Detect which cell encompasses the target text, then output its [X, Y] center coordinate. 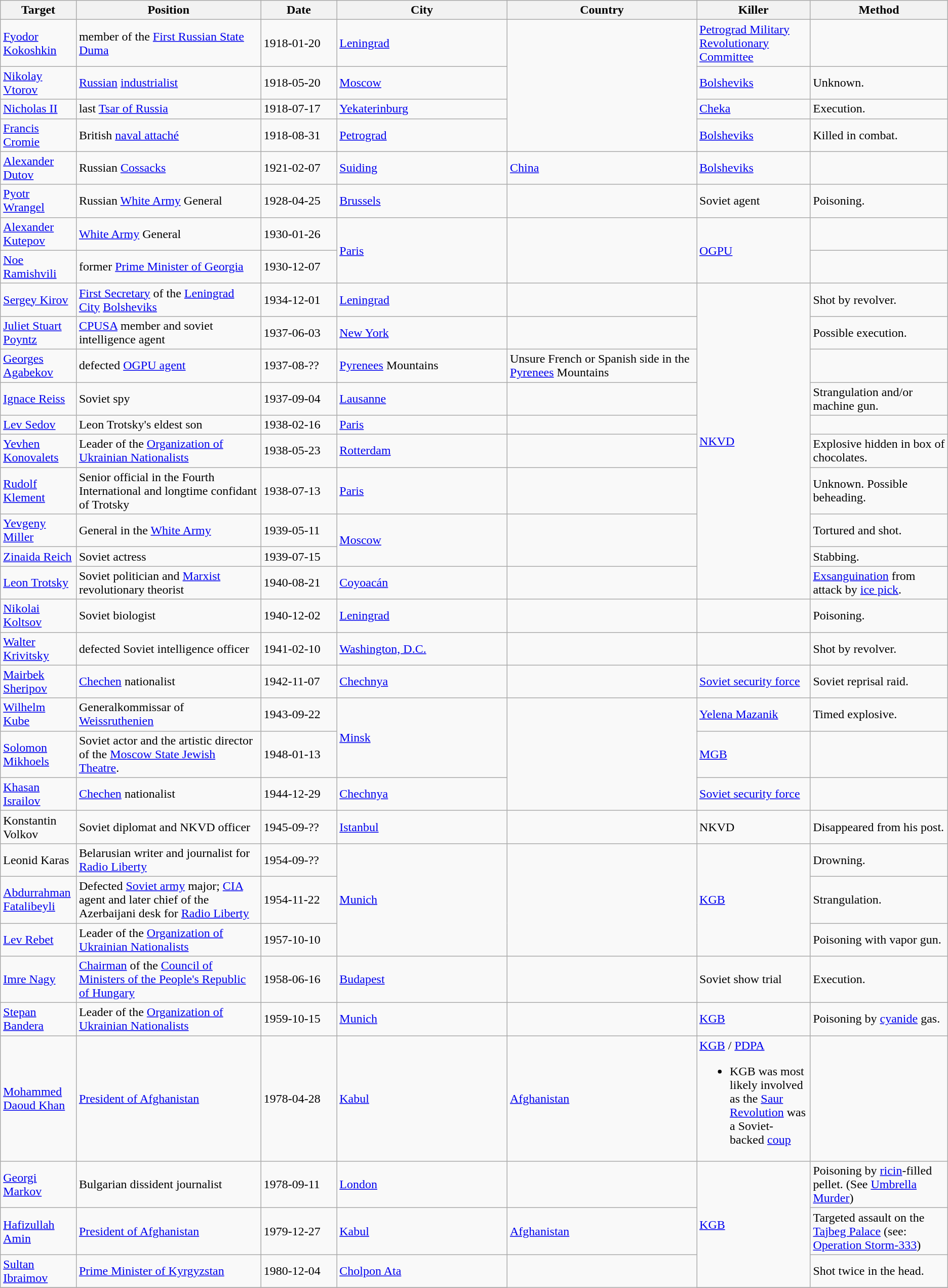
KGB / PDPAKGB was most likely involved as the Saur Revolution was a Soviet-backed coup [754, 1099]
1937-06-03 [299, 332]
Unknown. [879, 83]
1918-07-17 [299, 109]
Zinaida Reich [38, 557]
Nikolai Koltsov [38, 616]
Soviet reprisal raid. [879, 682]
1928-04-25 [299, 201]
Leonid Karas [38, 860]
Washington, D.C. [422, 648]
1930-01-26 [299, 234]
Istanbul [422, 827]
Fyodor Kokoshkin [38, 43]
1941-02-10 [299, 648]
Belarusian writer and journalist for Radio Liberty [168, 860]
Yevhen Konovalets [38, 451]
Killer [754, 10]
1939-07-15 [299, 557]
Lausanne [422, 398]
member of the First Russian State Duma [168, 43]
British naval attaché [168, 135]
Date [299, 10]
Wilhelm Kube [38, 714]
defected Soviet intelligence officer [168, 648]
Strangulation. [879, 900]
Georges Agabekov [38, 366]
Walter Krivitsky [38, 648]
CPUSA member and soviet intelligence agent [168, 332]
Position [168, 10]
1930-12-07 [299, 266]
Cholpon Ata [422, 1271]
1918-08-31 [299, 135]
1945-09-?? [299, 827]
1948-01-13 [299, 754]
Lev Rebet [38, 939]
1943-09-22 [299, 714]
Country [602, 10]
Soviet actor and the artistic director of the Moscow State Jewish Theatre. [168, 754]
1940-12-02 [299, 616]
New York [422, 332]
Strangulation and/or machine gun. [879, 398]
1937-09-04 [299, 398]
Francis Cromie [38, 135]
Juliet Stuart Poyntz [38, 332]
Tortured and shot. [879, 531]
former Prime Minister of Georgia [168, 266]
First Secretary of the Leningrad City Bolsheviks [168, 300]
Yekaterinburg [422, 109]
1978-09-11 [299, 1185]
1954-09-?? [299, 860]
Georgi Markov [38, 1185]
1959-10-15 [299, 1019]
City [422, 10]
Alexander Dutov [38, 168]
Possible execution. [879, 332]
Unsure French or Spanish side in the Pyrenees Mountains [602, 366]
Poisoning with vapor gun. [879, 939]
China [602, 168]
Suiding [422, 168]
Pyotr Wrangel [38, 201]
Yevgeny Miller [38, 531]
Timed explosive. [879, 714]
1957-10-10 [299, 939]
Rudolf Klement [38, 491]
OGPU [754, 250]
last Tsar of Russia [168, 109]
Nikolay Vtorov [38, 83]
Unknown. Possible beheading. [879, 491]
Mohammed Daoud Khan [38, 1099]
1940-08-21 [299, 582]
1954-11-22 [299, 900]
Imre Nagy [38, 980]
1938-02-16 [299, 425]
Petrograd Military Revolutionary Committee [754, 43]
Poisoning by cyanide gas. [879, 1019]
Leon Trotsky's eldest son [168, 425]
Defected Soviet army major; CIA agent and later chief of the Azerbaijani desk for Radio Liberty [168, 900]
Method [879, 10]
Targeted assault on the Tajbeg Palace (see: Operation Storm-333) [879, 1231]
Leon Trotsky [38, 582]
1937-08-?? [299, 366]
1958-06-16 [299, 980]
Solomon Mikhoels [38, 754]
Sergey Kirov [38, 300]
Hafizullah Amin [38, 1231]
Russian industrialist [168, 83]
London [422, 1185]
Brussels [422, 201]
Stepan Bandera [38, 1019]
Sultan Ibraimov [38, 1271]
Soviet biologist [168, 616]
Konstantin Volkov [38, 827]
Noe Ramishvili [38, 266]
1942-11-07 [299, 682]
1921-02-07 [299, 168]
Exsanguination from attack by ice pick. [879, 582]
Cheka [754, 109]
defected OGPU agent [168, 366]
Budapest [422, 980]
Generalkommissar of Weissruthenien [168, 714]
1918-05-20 [299, 83]
1938-07-13 [299, 491]
White Army General [168, 234]
Ignace Reiss [38, 398]
General in the White Army [168, 531]
1918-01-20 [299, 43]
Chairman of the Council of Ministers of the People's Republic of Hungary [168, 980]
Petrograd [422, 135]
Shot twice in the head. [879, 1271]
Disappeared from his post. [879, 827]
Target [38, 10]
Bulgarian dissident journalist [168, 1185]
Coyoacán [422, 582]
Killed in combat. [879, 135]
Russian Cossacks [168, 168]
Khasan Israilov [38, 794]
Soviet agent [754, 201]
Yelena Mazanik [754, 714]
Poisoning by ricin-filled pellet. (See Umbrella Murder) [879, 1185]
MGB [754, 754]
Prime Minister of Kyrgyzstan [168, 1271]
Lev Sedov [38, 425]
Nicholas II [38, 109]
Russian White Army General [168, 201]
Senior official in the Fourth International and longtime confidant of Trotsky [168, 491]
Pyrenees Mountains [422, 366]
Drowning. [879, 860]
Soviet actress [168, 557]
Soviet politician and Marxist revolutionary theorist [168, 582]
Alexander Kutepov [38, 234]
Mairbek Sheripov [38, 682]
1978-04-28 [299, 1099]
Soviet diplomat and NKVD officer [168, 827]
Rotterdam [422, 451]
1980-12-04 [299, 1271]
1979-12-27 [299, 1231]
Explosive hidden in box of chocolates. [879, 451]
Abdurrahman Fatalibeyli [38, 900]
1938-05-23 [299, 451]
Soviet show trial [754, 980]
Stabbing. [879, 557]
1934-12-01 [299, 300]
Minsk [422, 737]
1944-12-29 [299, 794]
1939-05-11 [299, 531]
Soviet spy [168, 398]
